Capture the cell that displays the provided text and extract its [x, y] central coordinate. 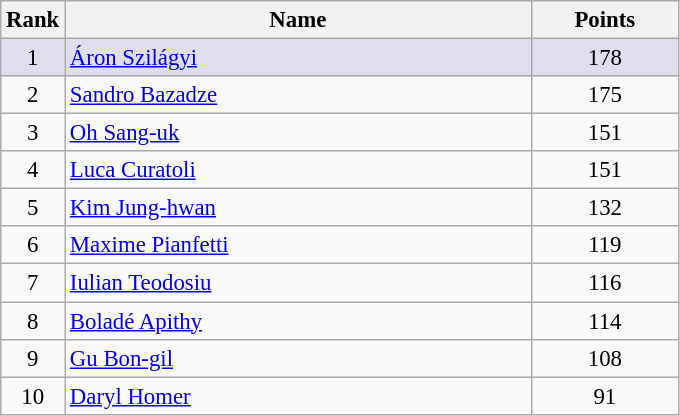
Boladé Apithy [298, 321]
Kim Jung-hwan [298, 208]
9 [33, 358]
132 [604, 208]
4 [33, 170]
Daryl Homer [298, 396]
6 [33, 245]
Iulian Teodosiu [298, 283]
Luca Curatoli [298, 170]
175 [604, 95]
114 [604, 321]
108 [604, 358]
8 [33, 321]
Oh Sang-uk [298, 133]
Sandro Bazadze [298, 95]
10 [33, 396]
Gu Bon-gil [298, 358]
3 [33, 133]
178 [604, 58]
1 [33, 58]
2 [33, 95]
Áron Szilágyi [298, 58]
91 [604, 396]
Points [604, 20]
7 [33, 283]
119 [604, 245]
Name [298, 20]
116 [604, 283]
Maxime Pianfetti [298, 245]
5 [33, 208]
Rank [33, 20]
